Return (X, Y) of the center of cell containing provided text 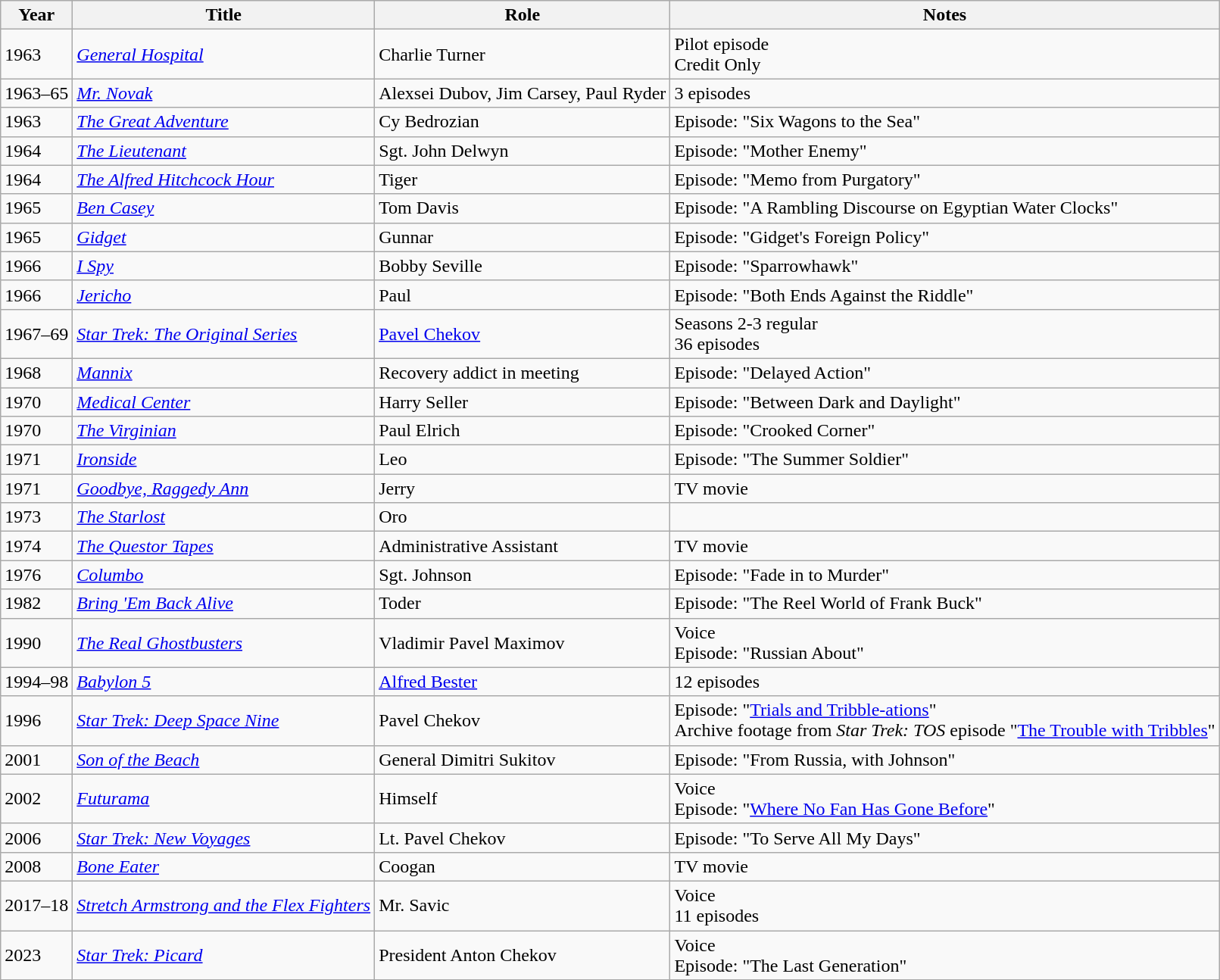
Oro (523, 517)
Sgt. John Delwyn (523, 151)
Son of the Beach (224, 760)
Cy Bedrozian (523, 122)
1963–65 (36, 93)
2001 (36, 760)
Columbo (224, 575)
Alexsei Dubov, Jim Carsey, Paul Ryder (523, 93)
Gidget (224, 237)
Episode: "Both Ends Against the Riddle" (945, 295)
Star Trek: Deep Space Nine (224, 721)
I Spy (224, 266)
Star Trek: New Voyages (224, 838)
Lt. Pavel Chekov (523, 838)
Star Trek: The Original Series (224, 333)
Sgt. Johnson (523, 575)
1968 (36, 373)
General Dimitri Sukitov (523, 760)
Voice11 episodes (945, 906)
Title (224, 15)
1974 (36, 546)
Bone Eater (224, 866)
Toder (523, 604)
Alfred Bester (523, 682)
Paul Elrich (523, 431)
1976 (36, 575)
Tiger (523, 179)
1996 (36, 721)
The Alfred Hitchcock Hour (224, 179)
Vladimir Pavel Maximov (523, 642)
2008 (36, 866)
Pilot episodeCredit Only (945, 55)
The Starlost (224, 517)
Episode: "Crooked Corner" (945, 431)
VoiceEpisode: "The Last Generation" (945, 954)
Episode: "Between Dark and Daylight" (945, 402)
Paul (523, 295)
1990 (36, 642)
Episode: "To Serve All My Days" (945, 838)
VoiceEpisode: "Where No Fan Has Gone Before" (945, 798)
Mannix (224, 373)
1982 (36, 604)
Coogan (523, 866)
Episode: "Sparrowhawk" (945, 266)
Leo (523, 460)
2002 (36, 798)
2006 (36, 838)
Episode: "The Reel World of Frank Buck" (945, 604)
Episode: "Fade in to Murder" (945, 575)
Episode: "From Russia, with Johnson" (945, 760)
Episode: "Gidget's Foreign Policy" (945, 237)
The Questor Tapes (224, 546)
Mr. Savic (523, 906)
Gunnar (523, 237)
Goodbye, Raggedy Ann (224, 488)
2017–18 (36, 906)
President Anton Chekov (523, 954)
Babylon 5 (224, 682)
1967–69 (36, 333)
3 episodes (945, 93)
12 episodes (945, 682)
Himself (523, 798)
The Virginian (224, 431)
General Hospital (224, 55)
Episode: "A Rambling Discourse on Egyptian Water Clocks" (945, 208)
Charlie Turner (523, 55)
Episode: "Memo from Purgatory" (945, 179)
The Great Adventure (224, 122)
Recovery addict in meeting (523, 373)
Bobby Seville (523, 266)
The Lieutenant (224, 151)
Role (523, 15)
Seasons 2-3 regular36 episodes (945, 333)
Year (36, 15)
Tom Davis (523, 208)
Episode: "Trials and Tribble-ations"Archive footage from Star Trek: TOS episode "The Trouble with Tribbles" (945, 721)
Futurama (224, 798)
1994–98 (36, 682)
Administrative Assistant (523, 546)
Episode: "Delayed Action" (945, 373)
Ben Casey (224, 208)
Ironside (224, 460)
Episode: "Mother Enemy" (945, 151)
Harry Seller (523, 402)
The Real Ghostbusters (224, 642)
2023 (36, 954)
Jericho (224, 295)
Notes (945, 15)
Stretch Armstrong and the Flex Fighters (224, 906)
Bring 'Em Back Alive (224, 604)
Medical Center (224, 402)
VoiceEpisode: "Russian About" (945, 642)
Episode: "The Summer Soldier" (945, 460)
1973 (36, 517)
Star Trek: Picard (224, 954)
Mr. Novak (224, 93)
Jerry (523, 488)
Episode: "Six Wagons to the Sea" (945, 122)
